Scan for the cell matching the given text and deliver its [X, Y] coordinate at center. 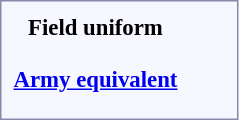
Army equivalent [96, 80]
Field uniform [96, 27]
